Identify which cell holds the provided text, then report its [x, y] central coordinate. 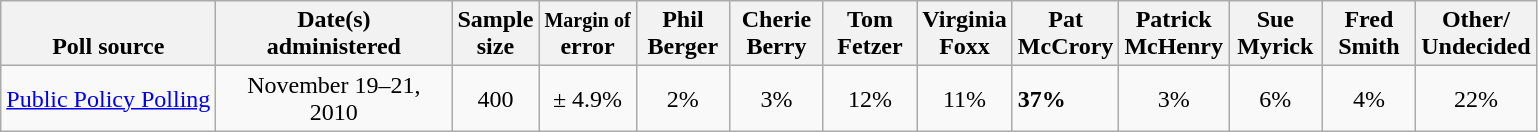
22% [1476, 98]
± 4.9% [588, 98]
PhilBerger [683, 34]
400 [496, 98]
VirginiaFoxx [965, 34]
6% [1276, 98]
Samplesize [496, 34]
SueMyrick [1276, 34]
PatrickMcHenry [1174, 34]
Other/Undecided [1476, 34]
CherieBerry [777, 34]
November 19–21, 2010 [334, 98]
TomFetzer [870, 34]
4% [1369, 98]
12% [870, 98]
FredSmith [1369, 34]
2% [683, 98]
Margin oferror [588, 34]
11% [965, 98]
PatMcCrory [1066, 34]
Public Policy Polling [108, 98]
Poll source [108, 34]
Date(s)administered [334, 34]
37% [1066, 98]
